Detect which cell encompasses the target text, then output its [x, y] center coordinate. 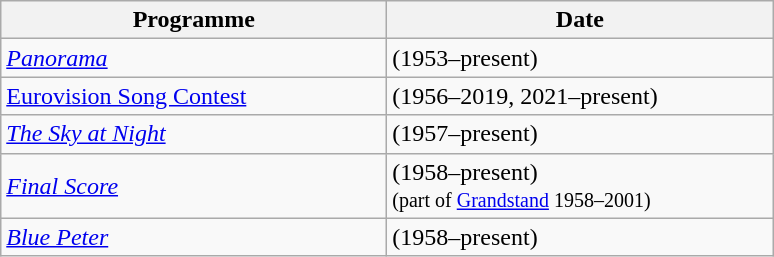
Programme [194, 20]
(1953–present) [580, 58]
(1957–present) [580, 134]
Panorama [194, 58]
Eurovision Song Contest [194, 96]
Blue Peter [194, 237]
(1958–present) [580, 237]
(1956–2019, 2021–present) [580, 96]
Date [580, 20]
Final Score [194, 186]
(1958–present)(part of Grandstand 1958–2001) [580, 186]
The Sky at Night [194, 134]
